Return (X, Y) of the center of cell containing provided text 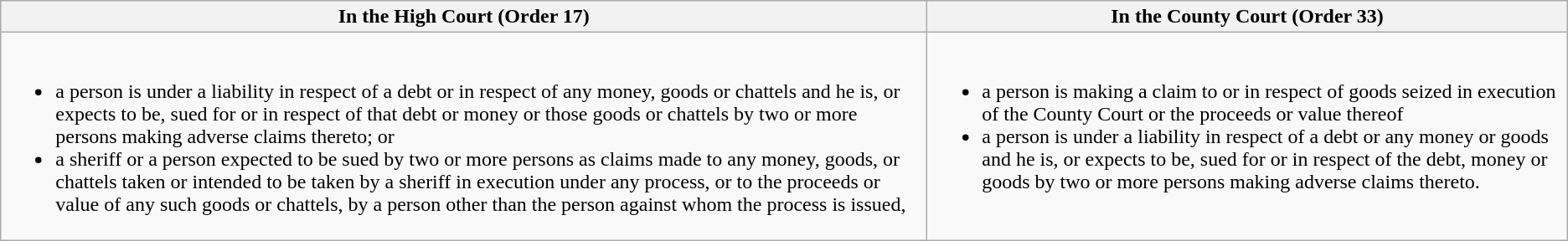
In the County Court (Order 33) (1248, 17)
In the High Court (Order 17) (464, 17)
